Extract the (X, Y) coordinate from the center of the cell holding the provided text.  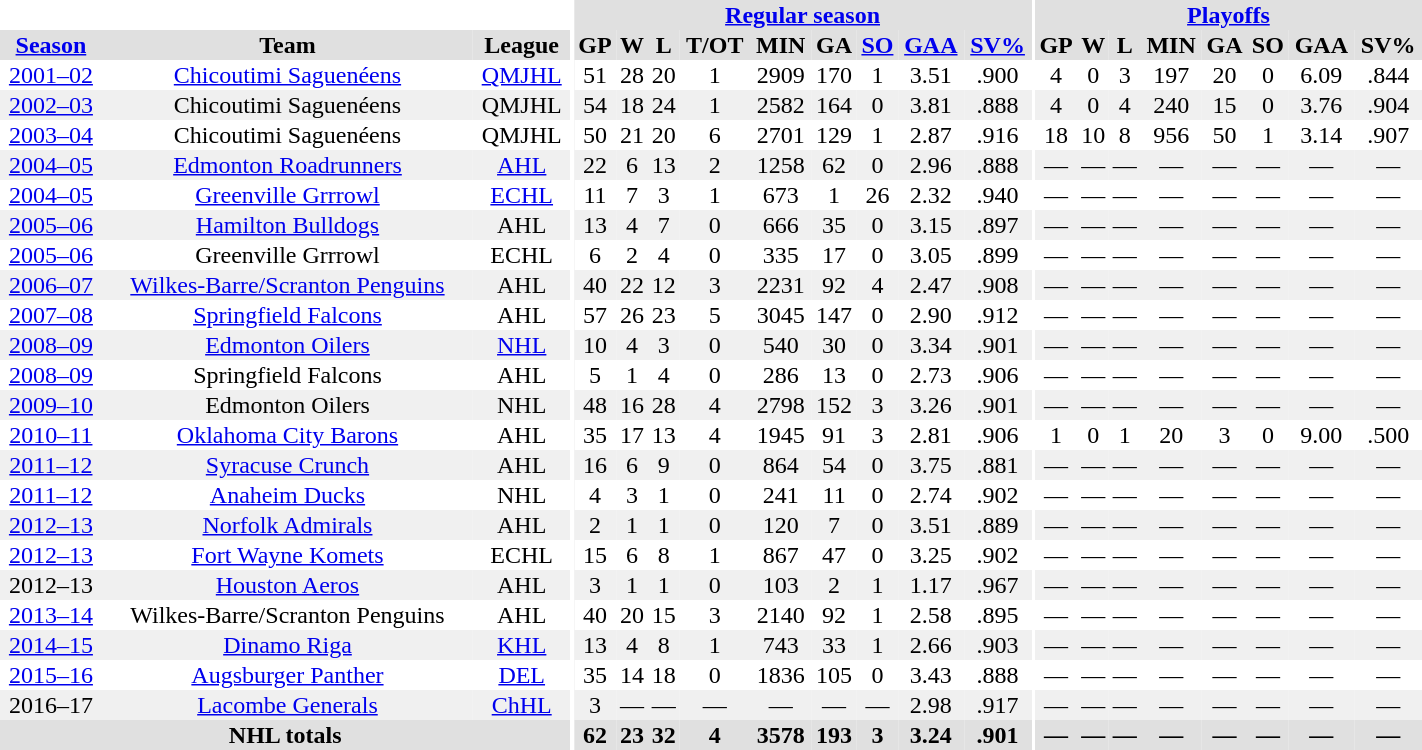
3.81 (931, 105)
2016–17 (51, 705)
864 (780, 465)
Lacombe Generals (288, 705)
91 (834, 435)
3.25 (931, 555)
Syracuse Crunch (288, 465)
6.09 (1321, 75)
2014–15 (51, 645)
.967 (998, 585)
.900 (998, 75)
105 (834, 675)
2.98 (931, 705)
Edmonton Roadrunners (288, 165)
3578 (780, 735)
2006–07 (51, 285)
.897 (998, 225)
57 (595, 315)
32 (664, 735)
170 (834, 75)
3.76 (1321, 105)
14 (632, 675)
3.24 (931, 735)
2582 (780, 105)
.895 (998, 615)
2701 (780, 135)
33 (834, 645)
2003–04 (51, 135)
.907 (1388, 135)
Playoffs (1228, 15)
Team (288, 45)
1836 (780, 675)
NHL totals (285, 735)
2010–11 (51, 435)
.844 (1388, 75)
.917 (998, 705)
147 (834, 315)
152 (834, 405)
1945 (780, 435)
2.81 (931, 435)
9 (664, 465)
129 (834, 135)
.904 (1388, 105)
103 (780, 585)
286 (780, 375)
2798 (780, 405)
2001–02 (51, 75)
Season (51, 45)
30 (834, 345)
2.87 (931, 135)
2.32 (931, 195)
24 (664, 105)
.908 (998, 285)
241 (780, 495)
Norfolk Admirals (288, 525)
3.75 (931, 465)
335 (780, 255)
2.73 (931, 375)
.916 (998, 135)
956 (1172, 135)
9.00 (1321, 435)
ChHL (522, 705)
2007–08 (51, 315)
3.14 (1321, 135)
240 (1172, 105)
51 (595, 75)
2.96 (931, 165)
Hamilton Bulldogs (288, 225)
3.43 (931, 675)
2.58 (931, 615)
.940 (998, 195)
Augsburger Panther (288, 675)
.903 (998, 645)
2.74 (931, 495)
12 (664, 285)
3.15 (931, 225)
164 (834, 105)
Oklahoma City Barons (288, 435)
2909 (780, 75)
3.05 (931, 255)
League (522, 45)
Dinamo Riga (288, 645)
Houston Aeros (288, 585)
.500 (1388, 435)
48 (595, 405)
120 (780, 525)
1258 (780, 165)
3045 (780, 315)
2009–10 (51, 405)
193 (834, 735)
3.26 (931, 405)
743 (780, 645)
867 (780, 555)
KHL (522, 645)
2.47 (931, 285)
Anaheim Ducks (288, 495)
3.34 (931, 345)
2.90 (931, 315)
DEL (522, 675)
2231 (780, 285)
2002–03 (51, 105)
.899 (998, 255)
2013–14 (51, 615)
2015–16 (51, 675)
673 (780, 195)
47 (834, 555)
.912 (998, 315)
666 (780, 225)
Regular season (803, 15)
.881 (998, 465)
2140 (780, 615)
T/OT (714, 45)
2.66 (931, 645)
Fort Wayne Komets (288, 555)
197 (1172, 75)
540 (780, 345)
1.17 (931, 585)
.889 (998, 525)
21 (632, 135)
